Determine the [x, y] coordinate at the center of the cell enclosing the given text.  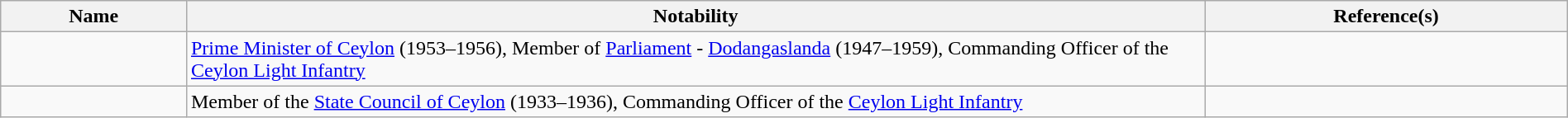
Member of the State Council of Ceylon (1933–1936), Commanding Officer of the Ceylon Light Infantry [695, 101]
Prime Minister of Ceylon (1953–1956), Member of Parliament - Dodangaslanda (1947–1959), Commanding Officer of the Ceylon Light Infantry [695, 59]
Notability [695, 17]
Reference(s) [1386, 17]
Name [94, 17]
